Scan for the cell matching the given text and deliver its [X, Y] coordinate at center. 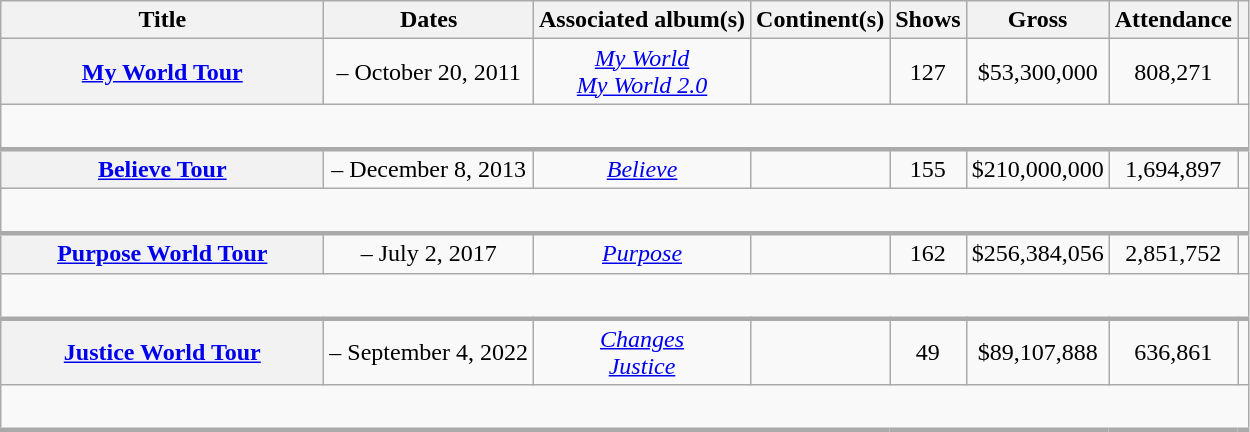
Attendance [1173, 20]
127 [928, 72]
Dates [429, 20]
Justice World Tour [162, 352]
Believe Tour [162, 169]
1,694,897 [1173, 169]
– December 8, 2013 [429, 169]
808,271 [1173, 72]
155 [928, 169]
Associated album(s) [642, 20]
Shows [928, 20]
ChangesJustice [642, 352]
2,851,752 [1173, 253]
Purpose [642, 253]
Believe [642, 169]
Continent(s) [820, 20]
Purpose World Tour [162, 253]
$256,384,056 [1038, 253]
49 [928, 352]
Title [162, 20]
My WorldMy World 2.0 [642, 72]
$89,107,888 [1038, 352]
162 [928, 253]
– September 4, 2022 [429, 352]
636,861 [1173, 352]
$53,300,000 [1038, 72]
$210,000,000 [1038, 169]
My World Tour [162, 72]
– July 2, 2017 [429, 253]
– October 20, 2011 [429, 72]
Gross [1038, 20]
